From the cell containing the given text, extract its center point as [X, Y] coordinate. 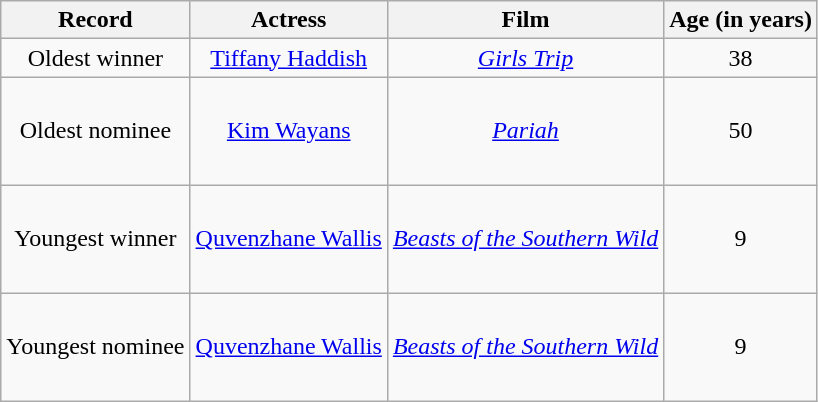
Film [525, 20]
Oldest nominee [96, 131]
Age (in years) [741, 20]
Youngest winner [96, 239]
Youngest nominee [96, 347]
Record [96, 20]
50 [741, 131]
38 [741, 58]
Actress [288, 20]
Oldest winner [96, 58]
Kim Wayans [288, 131]
Girls Trip [525, 58]
Tiffany Haddish [288, 58]
Pariah [525, 131]
